For the text-containing cell, return its midpoint in (X, Y) coordinate format. 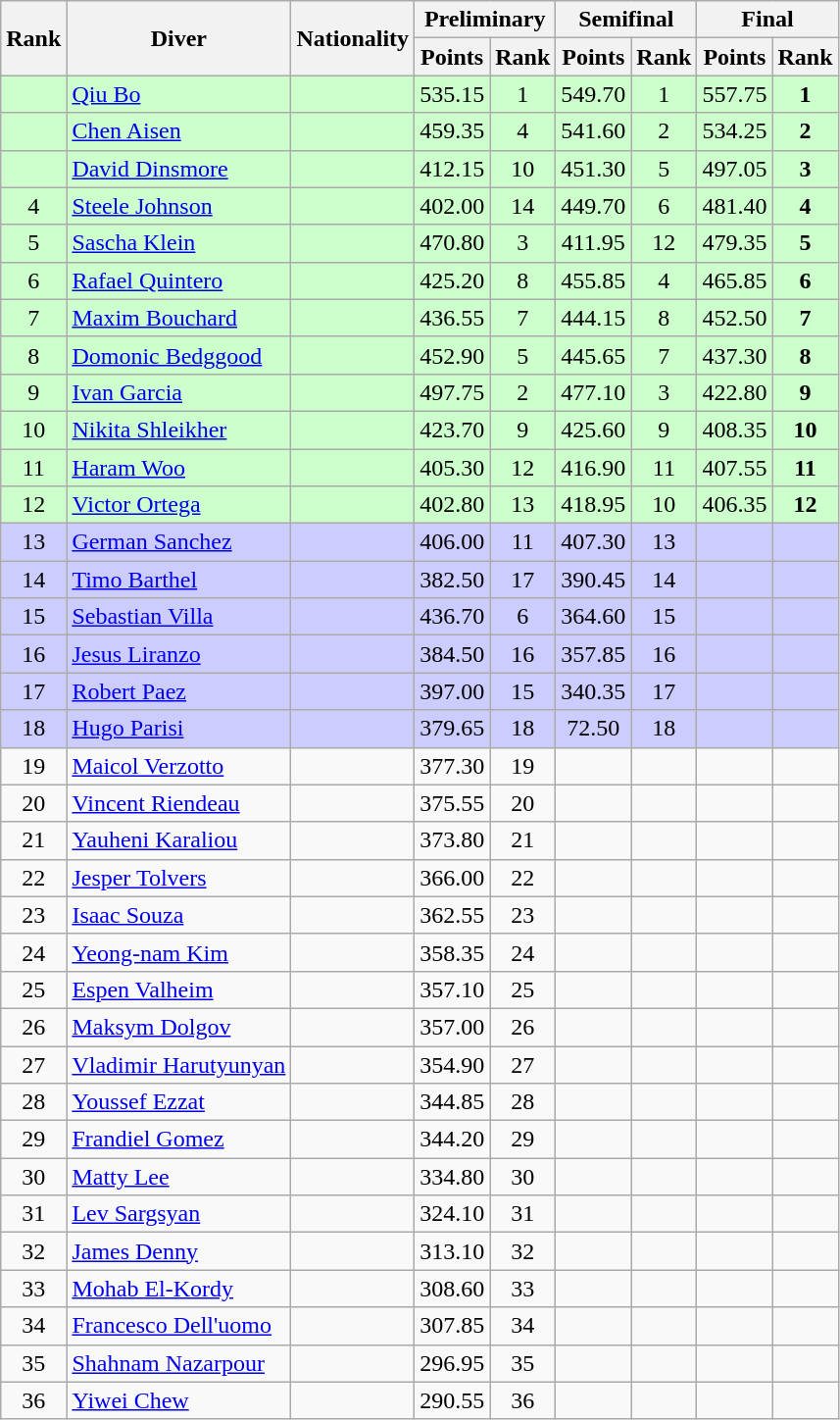
534.25 (735, 131)
535.15 (453, 94)
557.75 (735, 94)
362.55 (453, 915)
334.80 (453, 1177)
384.50 (453, 654)
412.15 (453, 169)
340.35 (594, 691)
425.20 (453, 280)
David Dinsmore (178, 169)
Espen Valheim (178, 989)
407.30 (594, 542)
541.60 (594, 131)
465.85 (735, 280)
Isaac Souza (178, 915)
445.65 (594, 355)
452.90 (453, 355)
Diver (178, 38)
436.55 (453, 318)
Timo Barthel (178, 580)
296.95 (453, 1363)
449.70 (594, 206)
358.35 (453, 952)
354.90 (453, 1064)
406.00 (453, 542)
390.45 (594, 580)
379.65 (453, 729)
357.85 (594, 654)
Maksym Dolgov (178, 1027)
407.55 (735, 468)
451.30 (594, 169)
549.70 (594, 94)
366.00 (453, 878)
Ivan Garcia (178, 392)
479.35 (735, 243)
497.75 (453, 392)
Maxim Bouchard (178, 318)
72.50 (594, 729)
344.20 (453, 1140)
Matty Lee (178, 1177)
402.00 (453, 206)
Frandiel Gomez (178, 1140)
Semifinal (626, 20)
357.10 (453, 989)
406.35 (735, 505)
470.80 (453, 243)
455.85 (594, 280)
Yeong-nam Kim (178, 952)
308.60 (453, 1289)
Qiu Bo (178, 94)
Jesper Tolvers (178, 878)
382.50 (453, 580)
Jesus Liranzo (178, 654)
Steele Johnson (178, 206)
Maicol Verzotto (178, 766)
Youssef Ezzat (178, 1102)
459.35 (453, 131)
425.60 (594, 430)
Yiwei Chew (178, 1400)
422.80 (735, 392)
477.10 (594, 392)
418.95 (594, 505)
German Sanchez (178, 542)
497.05 (735, 169)
344.85 (453, 1102)
Yauheni Karaliou (178, 840)
Victor Ortega (178, 505)
Shahnam Nazarpour (178, 1363)
James Denny (178, 1251)
Chen Aisen (178, 131)
Lev Sargsyan (178, 1214)
Haram Woo (178, 468)
Sebastian Villa (178, 617)
324.10 (453, 1214)
423.70 (453, 430)
Preliminary (485, 20)
375.55 (453, 803)
373.80 (453, 840)
Vincent Riendeau (178, 803)
357.00 (453, 1027)
481.40 (735, 206)
Francesco Dell'uomo (178, 1326)
Rafael Quintero (178, 280)
436.70 (453, 617)
Robert Paez (178, 691)
452.50 (735, 318)
408.35 (735, 430)
Nationality (353, 38)
Final (767, 20)
444.15 (594, 318)
Hugo Parisi (178, 729)
405.30 (453, 468)
313.10 (453, 1251)
377.30 (453, 766)
Vladimir Harutyunyan (178, 1064)
307.85 (453, 1326)
437.30 (735, 355)
364.60 (594, 617)
402.80 (453, 505)
Domonic Bedggood (178, 355)
Nikita Shleikher (178, 430)
411.95 (594, 243)
Sascha Klein (178, 243)
290.55 (453, 1400)
416.90 (594, 468)
Mohab El-Kordy (178, 1289)
397.00 (453, 691)
